Return [X, Y] of the center of cell containing provided text 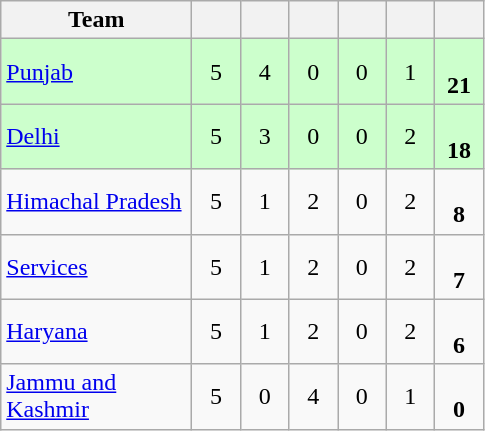
Team [96, 20]
Jammu and Kashmir [96, 396]
Punjab [96, 72]
8 [460, 202]
3 [264, 136]
6 [460, 332]
7 [460, 266]
Himachal Pradesh [96, 202]
18 [460, 136]
21 [460, 72]
Haryana [96, 332]
Delhi [96, 136]
Services [96, 266]
